For the text-containing cell, return its midpoint in (X, Y) coordinate format. 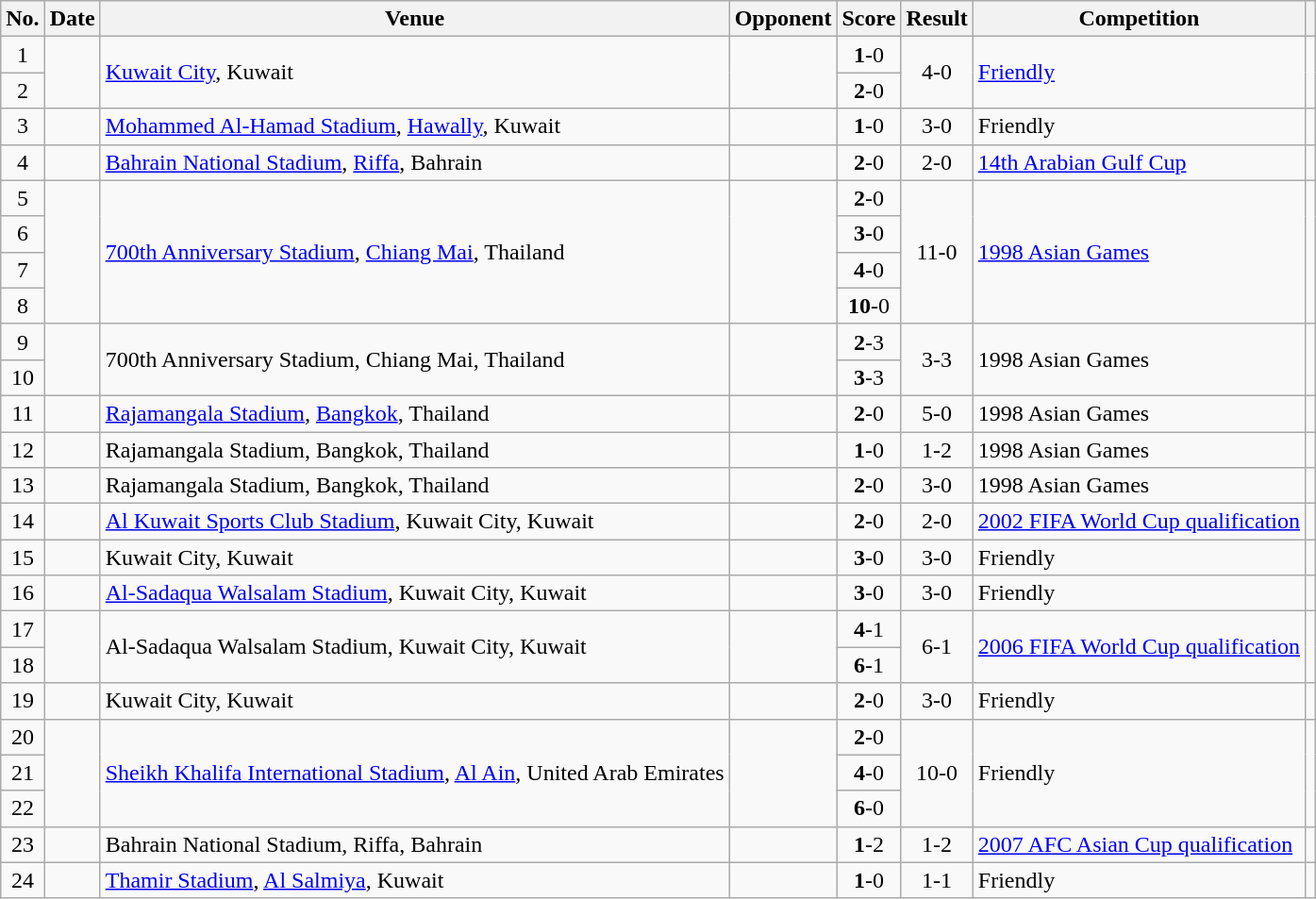
Competition (1139, 19)
15 (23, 558)
Date (72, 19)
21 (23, 773)
11-0 (937, 252)
9 (23, 341)
13 (23, 486)
2007 AFC Asian Cup qualification (1139, 844)
Sheikh Khalifa International Stadium, Al Ain, United Arab Emirates (415, 773)
16 (23, 593)
23 (23, 844)
Score (869, 19)
2 (23, 91)
Result (937, 19)
14th Arabian Gulf Cup (1139, 162)
5 (23, 198)
14 (23, 522)
20 (23, 737)
6 (23, 234)
8 (23, 306)
Al Kuwait Sports Club Stadium, Kuwait City, Kuwait (415, 522)
19 (23, 701)
22 (23, 808)
2006 FIFA World Cup qualification (1139, 647)
6-0 (869, 808)
5-0 (937, 413)
10 (23, 377)
Thamir Stadium, Al Salmiya, Kuwait (415, 880)
1-1 (937, 880)
24 (23, 880)
12 (23, 450)
Venue (415, 19)
2002 FIFA World Cup qualification (1139, 522)
7 (23, 270)
11 (23, 413)
18 (23, 665)
17 (23, 629)
1 (23, 55)
No. (23, 19)
Mohammed Al-Hamad Stadium, Hawally, Kuwait (415, 126)
2-3 (869, 341)
4 (23, 162)
3 (23, 126)
4-1 (869, 629)
Opponent (783, 19)
